Provide the (x, y) coordinate of the cell's center where the given text is located.  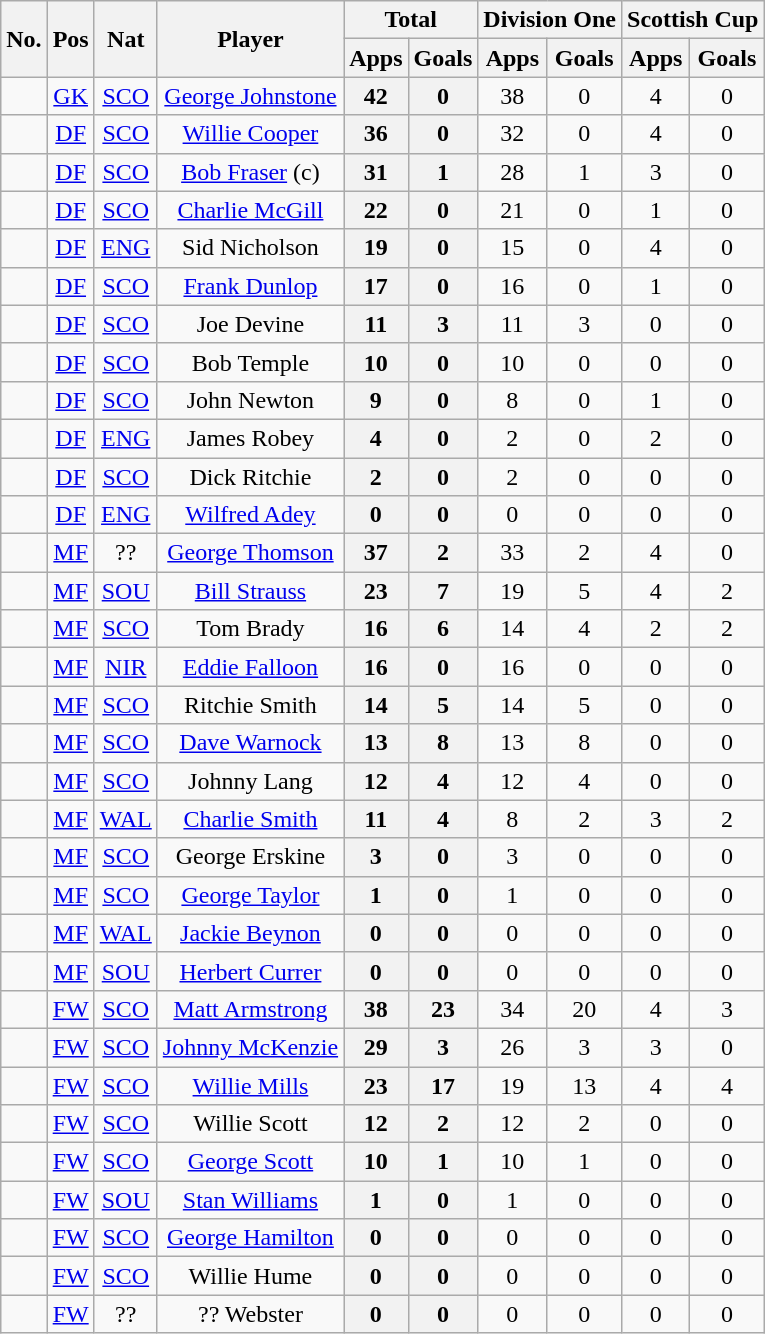
Willie Scott (250, 1124)
37 (376, 553)
Eddie Falloon (250, 667)
?? Webster (250, 1314)
Herbert Currer (250, 971)
Division One (550, 20)
6 (443, 629)
No. (24, 39)
George Thomson (250, 553)
20 (584, 1009)
Jackie Beynon (250, 933)
George Johnstone (250, 96)
Charlie McGill (250, 210)
Willie Cooper (250, 134)
John Newton (250, 400)
9 (376, 400)
31 (376, 172)
James Robey (250, 438)
36 (376, 134)
Bill Strauss (250, 591)
Johnny Lang (250, 781)
George Erskine (250, 857)
Ritchie Smith (250, 705)
Willie Hume (250, 1276)
Tom Brady (250, 629)
George Scott (250, 1162)
Bob Temple (250, 362)
32 (512, 134)
Pos (70, 39)
Joe Devine (250, 324)
42 (376, 96)
34 (512, 1009)
29 (376, 1047)
15 (512, 248)
NIR (126, 667)
Nat (126, 39)
Dave Warnock (250, 743)
Charlie Smith (250, 819)
22 (376, 210)
GK (70, 96)
Wilfred Adey (250, 515)
Total (411, 20)
Sid Nicholson (250, 248)
26 (512, 1047)
Matt Armstrong (250, 1009)
Stan Williams (250, 1200)
21 (512, 210)
28 (512, 172)
George Taylor (250, 895)
Dick Ritchie (250, 477)
7 (443, 591)
Frank Dunlop (250, 286)
Johnny McKenzie (250, 1047)
Scottish Cup (693, 20)
Bob Fraser (c) (250, 172)
George Hamilton (250, 1238)
Willie Mills (250, 1085)
33 (512, 553)
Player (250, 39)
